Search for the cell housing the specified text and yield its (X, Y) center coordinate. 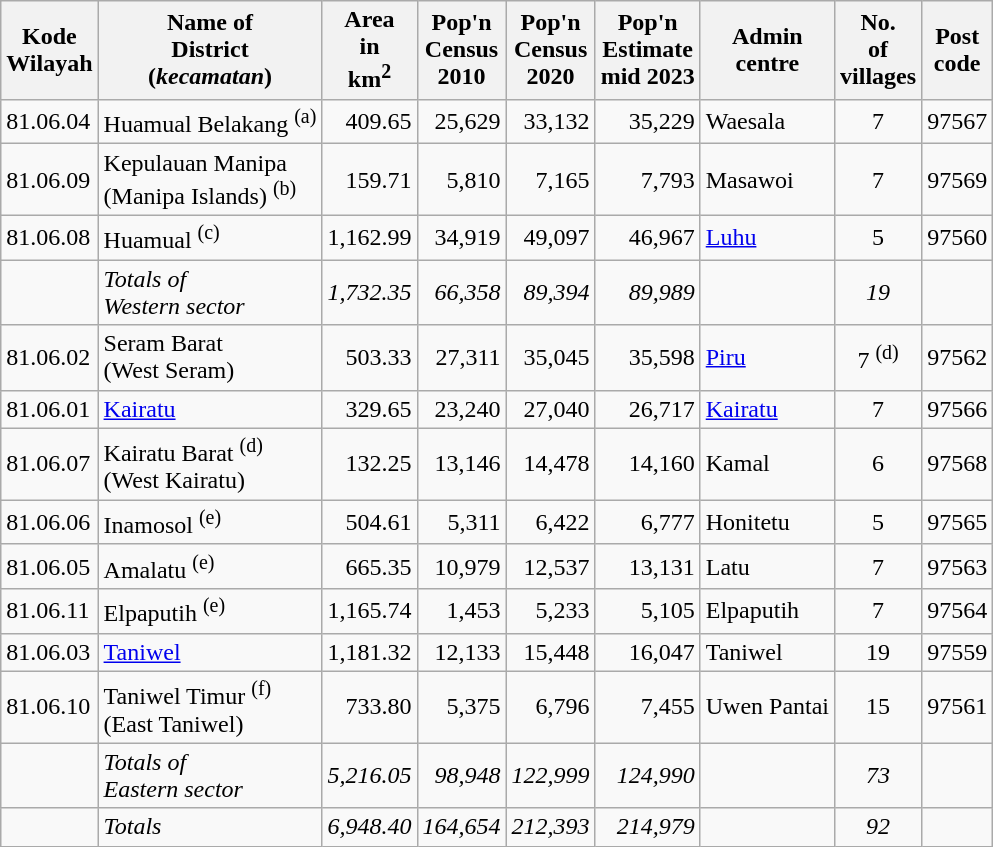
164,654 (462, 827)
Elpaputih (e) (210, 612)
81.06.01 (50, 409)
81.06.02 (50, 358)
66,358 (462, 292)
Totals of Western sector (210, 292)
Name ofDistrict(kecamatan) (210, 50)
5,105 (648, 612)
49,097 (550, 238)
1,162.99 (370, 238)
665.35 (370, 566)
89,989 (648, 292)
503.33 (370, 358)
15,448 (550, 652)
81.06.11 (50, 612)
Piru (767, 358)
6,948.40 (370, 827)
Honitetu (767, 522)
Totals of Eastern sector (210, 776)
13,131 (648, 566)
5,216.05 (370, 776)
97564 (958, 612)
124,990 (648, 776)
Huamual Belakang (a) (210, 122)
1,732.35 (370, 292)
Latu (767, 566)
Kairatu Barat (d) (West Kairatu) (210, 464)
35,229 (648, 122)
Waesala (767, 122)
35,045 (550, 358)
97567 (958, 122)
81.06.06 (50, 522)
122,999 (550, 776)
97563 (958, 566)
89,394 (550, 292)
Postcode (958, 50)
97565 (958, 522)
1,165.74 (370, 612)
Pop'nCensus2020 (550, 50)
Seram Barat (West Seram) (210, 358)
Elpaputih (767, 612)
No. ofvillages (878, 50)
7,793 (648, 180)
81.06.05 (50, 566)
97560 (958, 238)
5,311 (462, 522)
12,133 (462, 652)
12,537 (550, 566)
214,979 (648, 827)
1,453 (462, 612)
81.06.07 (50, 464)
97561 (958, 707)
7,455 (648, 707)
Kepulauan Manipa (Manipa Islands) (b) (210, 180)
5,810 (462, 180)
97566 (958, 409)
504.61 (370, 522)
Masawoi (767, 180)
Pop'nEstimatemid 2023 (648, 50)
92 (878, 827)
Uwen Pantai (767, 707)
Taniwel Timur (f) (East Taniwel) (210, 707)
98,948 (462, 776)
329.65 (370, 409)
Inamosol (e) (210, 522)
6,777 (648, 522)
97559 (958, 652)
33,132 (550, 122)
5,233 (550, 612)
25,629 (462, 122)
5,375 (462, 707)
159.71 (370, 180)
27,311 (462, 358)
13,146 (462, 464)
Totals (210, 827)
27,040 (550, 409)
132.25 (370, 464)
Area in km2 (370, 50)
46,967 (648, 238)
34,919 (462, 238)
97568 (958, 464)
Huamual (c) (210, 238)
Amalatu (e) (210, 566)
23,240 (462, 409)
97569 (958, 180)
14,160 (648, 464)
81.06.08 (50, 238)
81.06.09 (50, 180)
Kamal (767, 464)
97562 (958, 358)
35,598 (648, 358)
Admincentre (767, 50)
7 (d) (878, 358)
10,979 (462, 566)
Pop'nCensus2010 (462, 50)
7,165 (550, 180)
15 (878, 707)
733.80 (370, 707)
26,717 (648, 409)
81.06.10 (50, 707)
6,796 (550, 707)
Luhu (767, 238)
81.06.04 (50, 122)
16,047 (648, 652)
212,393 (550, 827)
6 (878, 464)
81.06.03 (50, 652)
6,422 (550, 522)
14,478 (550, 464)
73 (878, 776)
409.65 (370, 122)
Kode Wilayah (50, 50)
1,181.32 (370, 652)
